Scan for the cell matching the given text and deliver its [x, y] coordinate at center. 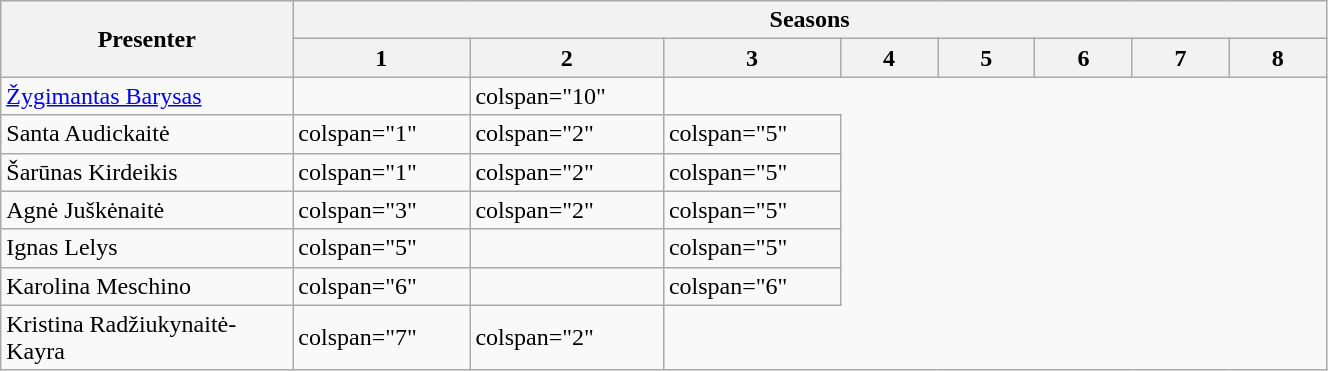
Santa Audickaitė [147, 134]
Presenter [147, 39]
1 [382, 58]
3 [752, 58]
colspan="3" [382, 210]
Žygimantas Barysas [147, 96]
Kristina Radžiukynaitė-Kayra [147, 338]
6 [1084, 58]
colspan="10" [567, 96]
8 [1278, 58]
5 [986, 58]
Ignas Lelys [147, 248]
Seasons [810, 20]
4 [888, 58]
7 [1180, 58]
Agnė Juškėnaitė [147, 210]
Šarūnas Kirdeikis [147, 172]
colspan="7" [382, 338]
Karolina Meschino [147, 286]
2 [567, 58]
